Pinpoint the cell where the given text exists, returning its [x, y] midpoint coordinate. 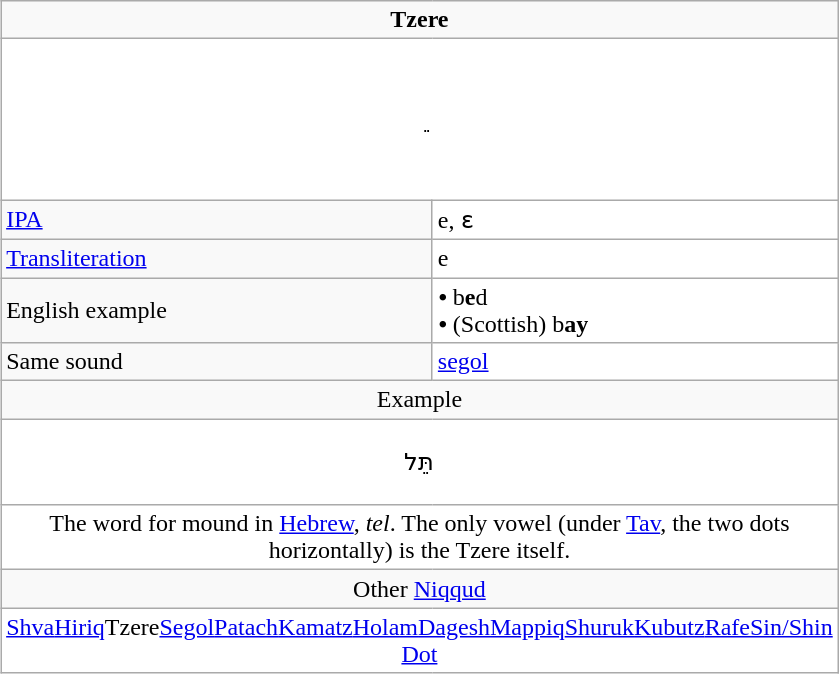
The word for mound in Hebrew, tel. The only vowel (under Tav, the two dots horizontally) is the Tzere itself. [420, 538]
Transliteration [217, 258]
segol [635, 362]
תֵּל [420, 462]
Other Niqqud [420, 589]
ֵ [420, 120]
e [635, 258]
English example [217, 310]
⦁ bed⦁ (Scottish) bay [635, 310]
Tzere [420, 20]
ShvaHiriqTzereSegolPatachKamatzHolamDageshMappiqShurukKubutzRafeSin/Shin Dot [420, 640]
Example [420, 400]
IPA [217, 220]
Same sound [217, 362]
e, ɛ [635, 220]
